For the text-containing cell, return its midpoint in [X, Y] coordinate format. 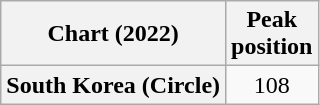
108 [272, 85]
Chart (2022) [114, 34]
South Korea (Circle) [114, 85]
Peakposition [272, 34]
